Capture the cell that displays the provided text and extract its (X, Y) central coordinate. 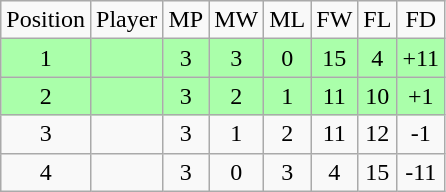
-11 (421, 172)
Player (127, 20)
ML (288, 20)
10 (378, 96)
-1 (421, 134)
MP (186, 20)
Position (46, 20)
FD (421, 20)
+11 (421, 58)
FW (334, 20)
FL (378, 20)
+1 (421, 96)
12 (378, 134)
MW (236, 20)
